From the cell containing the given text, extract its center point as [x, y] coordinate. 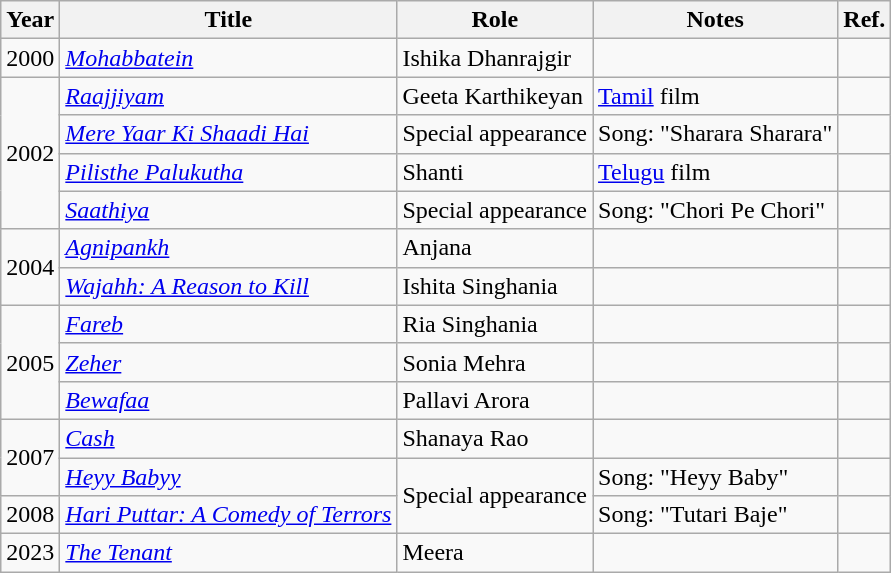
Agnipankh [228, 248]
Song: "Sharara Sharara" [716, 134]
Song: "Tutari Baje" [716, 515]
Title [228, 20]
Zeher [228, 362]
Bewafaa [228, 400]
2008 [30, 515]
Wajahh: A Reason to Kill [228, 286]
Mohabbatein [228, 58]
Ishita Singhania [495, 286]
The Tenant [228, 553]
Notes [716, 20]
Shanaya Rao [495, 438]
Song: "Chori Pe Chori" [716, 210]
Anjana [495, 248]
2005 [30, 362]
2004 [30, 267]
Geeta Karthikeyan [495, 96]
Heyy Babyy [228, 477]
Pallavi Arora [495, 400]
Shanti [495, 172]
2007 [30, 457]
Year [30, 20]
Telugu film [716, 172]
Ria Singhania [495, 324]
Sonia Mehra [495, 362]
Ishika Dhanrajgir [495, 58]
Mere Yaar Ki Shaadi Hai [228, 134]
2000 [30, 58]
Saathiya [228, 210]
Fareb [228, 324]
2023 [30, 553]
Pilisthe Palukutha [228, 172]
Role [495, 20]
2002 [30, 153]
Hari Puttar: A Comedy of Terrors [228, 515]
Tamil film [716, 96]
Cash [228, 438]
Song: "Heyy Baby" [716, 477]
Meera [495, 553]
Raajjiyam [228, 96]
Ref. [864, 20]
